Return (x, y) of the center of cell containing provided text 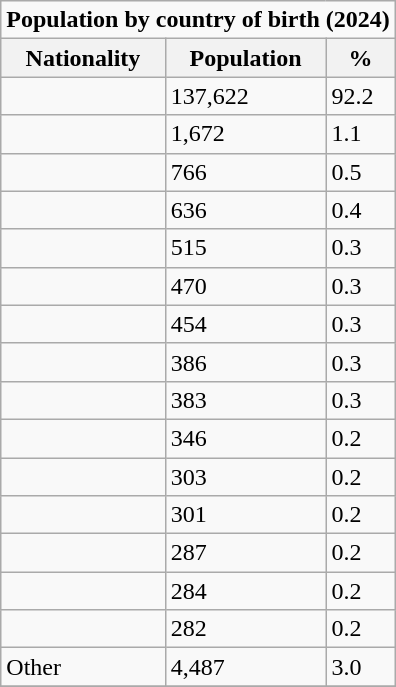
287 (246, 553)
282 (246, 629)
515 (246, 248)
0.5 (360, 172)
1,672 (246, 134)
% (360, 58)
284 (246, 591)
454 (246, 324)
1.1 (360, 134)
346 (246, 438)
301 (246, 515)
3.0 (360, 667)
303 (246, 477)
137,622 (246, 96)
383 (246, 400)
Population (246, 58)
Nationality (83, 58)
636 (246, 210)
470 (246, 286)
Population by country of birth (2024) (198, 20)
0.4 (360, 210)
766 (246, 172)
4,487 (246, 667)
386 (246, 362)
92.2 (360, 96)
Other (83, 667)
